Locate the cell with the specified text and output its [x, y] center coordinate. 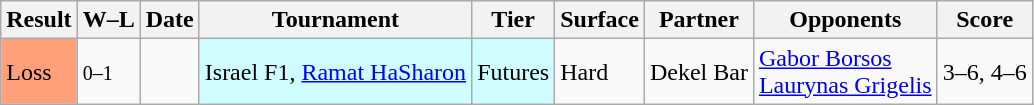
Israel F1, Ramat HaSharon [335, 72]
Score [984, 20]
Gabor Borsos Laurynas Grigelis [845, 72]
Opponents [845, 20]
W–L [108, 20]
Futures [514, 72]
3–6, 4–6 [984, 72]
Surface [600, 20]
Hard [600, 72]
Date [170, 20]
Partner [698, 20]
Dekel Bar [698, 72]
Tournament [335, 20]
Loss [39, 72]
Tier [514, 20]
0–1 [108, 72]
Result [39, 20]
